Extract the (X, Y) coordinate from the center of the cell holding the provided text.  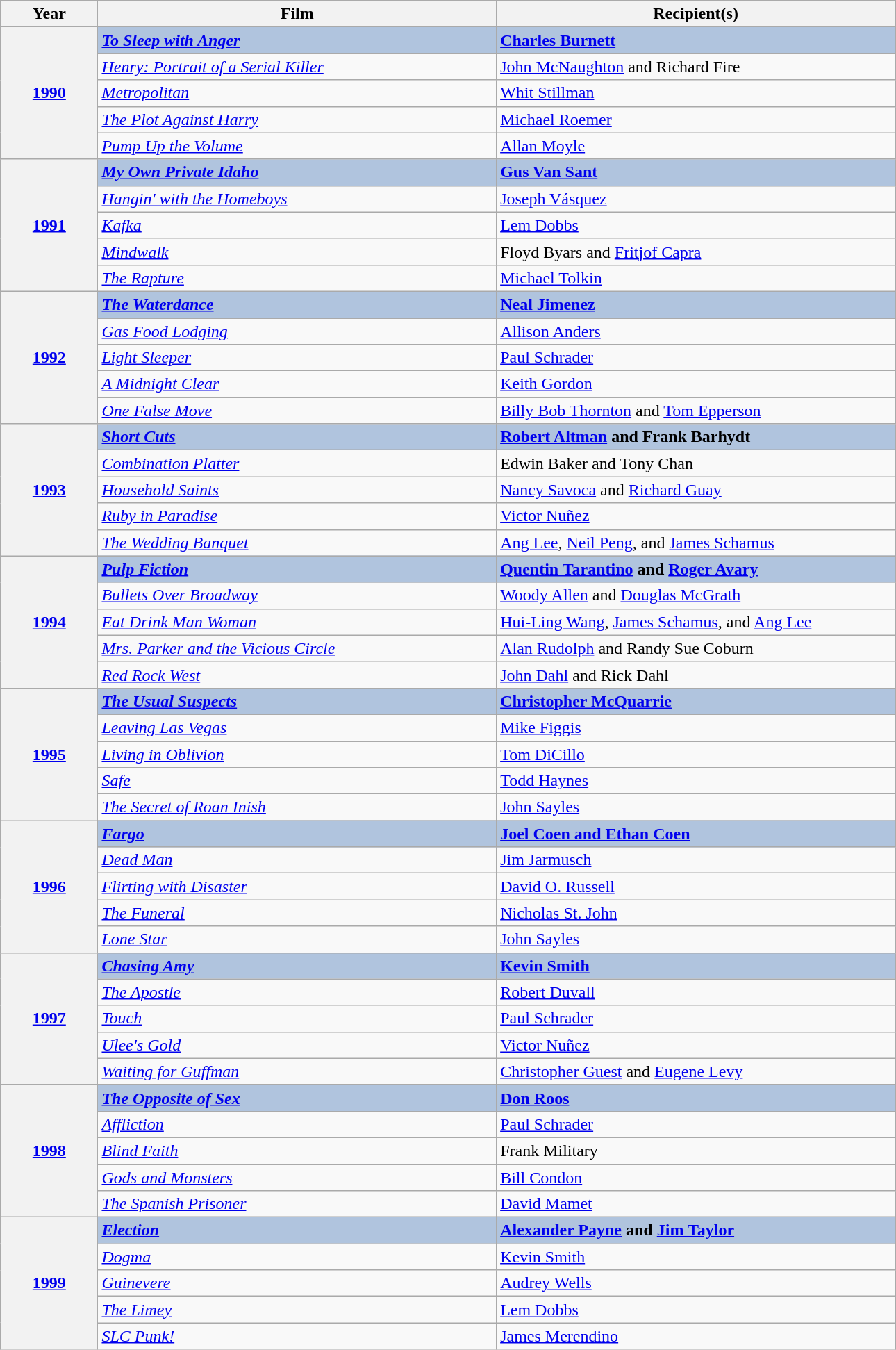
Whit Stillman (696, 93)
Don Roos (696, 1098)
Election (297, 1230)
Frank Military (696, 1151)
The Spanish Prisoner (297, 1204)
Bill Condon (696, 1178)
Audrey Wells (696, 1283)
Michael Tolkin (696, 278)
Combination Platter (297, 463)
Tom DiCillo (696, 754)
1992 (49, 357)
1990 (49, 93)
Ulee's Gold (297, 1045)
Joseph Vásquez (696, 199)
Dead Man (297, 860)
Year (49, 14)
David Mamet (696, 1204)
The Wedding Banquet (297, 543)
Short Cuts (297, 437)
Leaving Las Vegas (297, 727)
Billy Bob Thornton and Tom Epperson (696, 411)
Floyd Byars and Fritjof Capra (696, 252)
Gas Food Lodging (297, 331)
Woody Allen and Douglas McGrath (696, 595)
Fargo (297, 834)
The Apostle (297, 992)
Metropolitan (297, 93)
Edwin Baker and Tony Chan (696, 463)
Light Sleeper (297, 358)
The Plot Against Harry (297, 120)
Nicholas St. John (696, 913)
Eat Drink Man Woman (297, 622)
A Midnight Clear (297, 384)
The Opposite of Sex (297, 1098)
1996 (49, 887)
Christopher McQuarrie (696, 701)
John McNaughton and Richard Fire (696, 67)
Blind Faith (297, 1151)
Nancy Savoca and Richard Guay (696, 490)
One False Move (297, 411)
Touch (297, 1019)
Robert Duvall (696, 992)
Quentin Tarantino and Roger Avary (696, 569)
James Merendino (696, 1336)
Keith Gordon (696, 384)
Flirting with Disaster (297, 887)
Alan Rudolph and Randy Sue Coburn (696, 648)
Joel Coen and Ethan Coen (696, 834)
The Limey (297, 1310)
The Funeral (297, 913)
1994 (49, 622)
Waiting for Guffman (297, 1071)
Hui-Ling Wang, James Schamus, and Ang Lee (696, 622)
Henry: Portrait of a Serial Killer (297, 67)
Gods and Monsters (297, 1178)
Lone Star (297, 939)
Ang Lee, Neil Peng, and James Schamus (696, 543)
1991 (49, 225)
Neal Jimenez (696, 304)
Ruby in Paradise (297, 516)
Allison Anders (696, 331)
Recipient(s) (696, 14)
Allan Moyle (696, 146)
The Secret of Roan Inish (297, 807)
Jim Jarmusch (696, 860)
Mrs. Parker and the Vicious Circle (297, 648)
Chasing Amy (297, 966)
The Rapture (297, 278)
Robert Altman and Frank Barhydt (696, 437)
Mindwalk (297, 252)
Christopher Guest and Eugene Levy (696, 1071)
Hangin' with the Homeboys (297, 199)
1995 (49, 754)
David O. Russell (696, 887)
1993 (49, 490)
1997 (49, 1019)
The Waterdance (297, 304)
Pulp Fiction (297, 569)
Affliction (297, 1124)
Household Saints (297, 490)
Red Rock West (297, 675)
1998 (49, 1151)
Bullets Over Broadway (297, 595)
John Dahl and Rick Dahl (696, 675)
Kafka (297, 225)
Alexander Payne and Jim Taylor (696, 1230)
The Usual Suspects (297, 701)
Living in Oblivion (297, 754)
1999 (49, 1283)
Guinevere (297, 1283)
SLC Punk! (297, 1336)
Dogma (297, 1257)
My Own Private Idaho (297, 172)
Mike Figgis (696, 727)
Charles Burnett (696, 40)
Todd Haynes (696, 781)
Safe (297, 781)
To Sleep with Anger (297, 40)
Film (297, 14)
Pump Up the Volume (297, 146)
Gus Van Sant (696, 172)
Michael Roemer (696, 120)
